Identify which cell holds the provided text, then report its (X, Y) central coordinate. 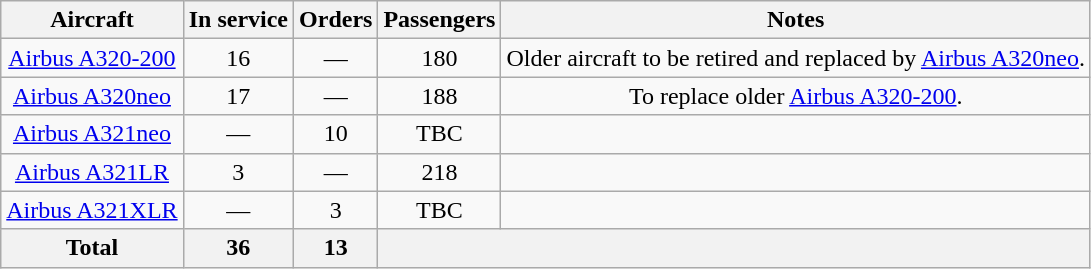
Airbus A320-200 (92, 58)
180 (440, 58)
36 (238, 248)
Passengers (440, 20)
10 (336, 134)
Airbus A320neo (92, 96)
Total (92, 248)
188 (440, 96)
Aircraft (92, 20)
To replace older Airbus A320-200. (796, 96)
Notes (796, 20)
Airbus A321LR (92, 172)
17 (238, 96)
Orders (336, 20)
Airbus A321XLR (92, 210)
218 (440, 172)
In service (238, 20)
13 (336, 248)
16 (238, 58)
Airbus A321neo (92, 134)
Older aircraft to be retired and replaced by Airbus A320neo. (796, 58)
